Detect which cell encompasses the target text, then output its [x, y] center coordinate. 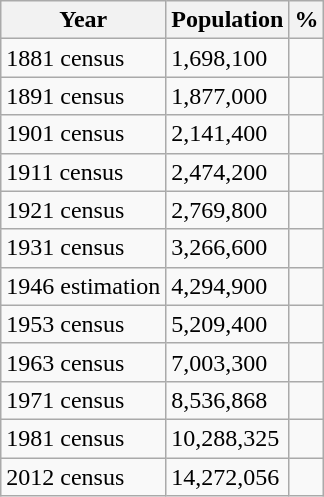
1963 census [84, 362]
10,288,325 [228, 438]
1981 census [84, 438]
Population [228, 20]
1931 census [84, 248]
4,294,900 [228, 286]
% [306, 20]
7,003,300 [228, 362]
1946 estimation [84, 286]
1,698,100 [228, 58]
1911 census [84, 172]
1953 census [84, 324]
8,536,868 [228, 400]
Year [84, 20]
2,474,200 [228, 172]
2,769,800 [228, 210]
1971 census [84, 400]
1901 census [84, 134]
14,272,056 [228, 477]
2,141,400 [228, 134]
1,877,000 [228, 96]
5,209,400 [228, 324]
3,266,600 [228, 248]
1881 census [84, 58]
1921 census [84, 210]
1891 census [84, 96]
2012 census [84, 477]
